Locate the cell with the specified text and output its [x, y] center coordinate. 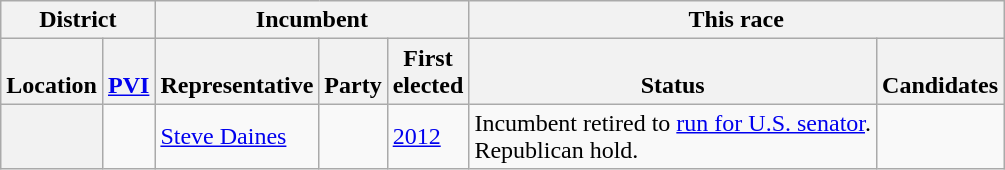
Firstelected [428, 72]
Party [353, 72]
Steve Daines [237, 136]
This race [736, 20]
Candidates [940, 72]
Incumbent [312, 20]
2012 [428, 136]
PVI [128, 72]
Status [673, 72]
Incumbent retired to run for U.S. senator.Republican hold. [673, 136]
District [78, 20]
Representative [237, 72]
Location [52, 72]
